Find where the given text appears and provide that cell's center as [x, y] coordinate. 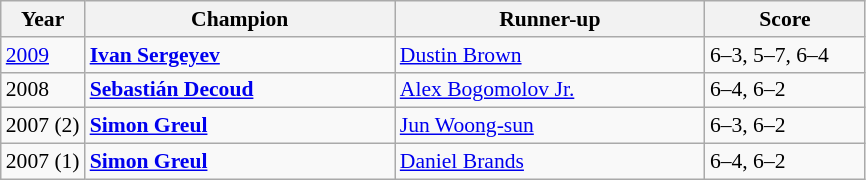
Runner-up [550, 19]
Champion [240, 19]
Ivan Sergeyev [240, 55]
Daniel Brands [550, 162]
2008 [43, 90]
Jun Woong-sun [550, 126]
6–3, 6–2 [785, 126]
Year [43, 19]
2007 (1) [43, 162]
2007 (2) [43, 126]
2009 [43, 55]
Sebastián Decoud [240, 90]
Score [785, 19]
6–3, 5–7, 6–4 [785, 55]
Alex Bogomolov Jr. [550, 90]
Dustin Brown [550, 55]
